Scan for the cell matching the given text and deliver its (x, y) coordinate at center. 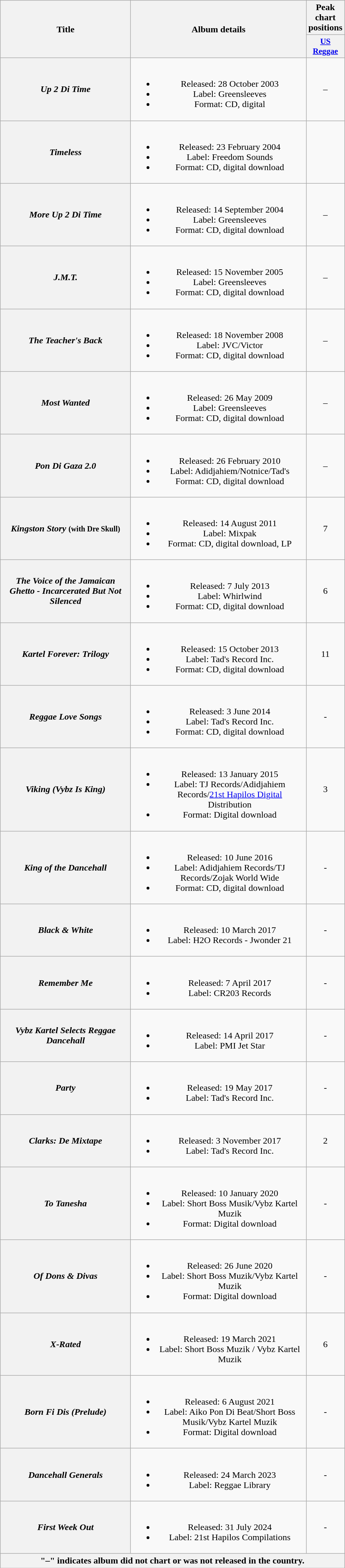
Released: 10 June 2016Label: Adidjahiem Records/TJ Records/Zojak World WideFormat: CD, digital download (219, 868)
Released: 19 May 2017Label: Tad's Record Inc. (219, 1088)
Reggae Love Songs (65, 717)
Released: 26 June 2020Label: Short Boss Muzik/Vybz Kartel MuzikFormat: Digital download (219, 1276)
Of Dons & Divas (65, 1276)
Released: 15 October 2013Label: Tad's Record Inc.Format: CD, digital download (219, 654)
Released: 7 April 2017Label: CR203 Records (219, 983)
Title (65, 29)
To Tanesha (65, 1203)
X-Rated (65, 1344)
Vybz Kartel Selects Reggae Dancehall (65, 1035)
Released: 7 July 2013Label: WhirlwindFormat: CD, digital download (219, 591)
US Reggae (325, 47)
"–" indicates album did not chart or was not released in the country. (172, 1560)
Party (65, 1088)
Released: 23 February 2004Label: Freedom SoundsFormat: CD, digital download (219, 152)
3 (325, 789)
7 (325, 528)
King of the Dancehall (65, 868)
Clarks: De Mixtape (65, 1141)
Released: 10 January 2020Label: Short Boss Musik/Vybz Kartel MuzikFormat: Digital download (219, 1203)
Released: 14 April 2017Label: PMI Jet Star (219, 1035)
The Teacher's Back (65, 340)
Born Fi Dis (Prelude) (65, 1412)
Released: 26 May 2009Label: GreensleevesFormat: CD, digital download (219, 403)
Viking (Vybz Is King) (65, 789)
Released: 31 July 2024Label: 21st Hapilos Compilations (219, 1527)
Released: 28 October 2003Label: GreensleevesFormat: CD, digital (219, 89)
Released: 3 November 2017Label: Tad's Record Inc. (219, 1141)
Released: 18 November 2008Label: JVC/VictorFormat: CD, digital download (219, 340)
Up 2 Di Time (65, 89)
Released: 10 March 2017Label: H2O Records - Jwonder 21 (219, 930)
Kartel Forever: Trilogy (65, 654)
Released: 3 June 2014Label: Tad's Record Inc.Format: CD, digital download (219, 717)
Released: 15 November 2005Label: GreensleevesFormat: CD, digital download (219, 277)
Remember Me (65, 983)
The Voice of the Jamaican Ghetto - Incarcerated But Not Silenced (65, 591)
Most Wanted (65, 403)
Peak chart positions (325, 18)
Released: 13 January 2015Label: TJ Records/Adidjahiem Records/21st Hapilos Digital DistributionFormat: Digital download (219, 789)
2 (325, 1141)
Dancehall Generals (65, 1474)
Album details (219, 29)
Released: 6 August 2021Label: Aiko Pon Di Beat/Short Boss Musik/Vybz Kartel MuzikFormat: Digital download (219, 1412)
Black & White (65, 930)
11 (325, 654)
Released: 14 September 2004Label: GreensleevesFormat: CD, digital download (219, 215)
Released: 14 August 2011Label: MixpakFormat: CD, digital download, LP (219, 528)
Pon Di Gaza 2.0 (65, 466)
Released: 26 February 2010Label: Adidjahiem/Notnice/Tad'sFormat: CD, digital download (219, 466)
More Up 2 Di Time (65, 215)
Released: 19 March 2021Label: Short Boss Muzik / Vybz Kartel Muzik (219, 1344)
Timeless (65, 152)
J.M.T. (65, 277)
Released: 24 March 2023Label: Reggae Library (219, 1474)
First Week Out (65, 1527)
Kingston Story (with Dre Skull) (65, 528)
